Search for the cell housing the specified text and yield its [x, y] center coordinate. 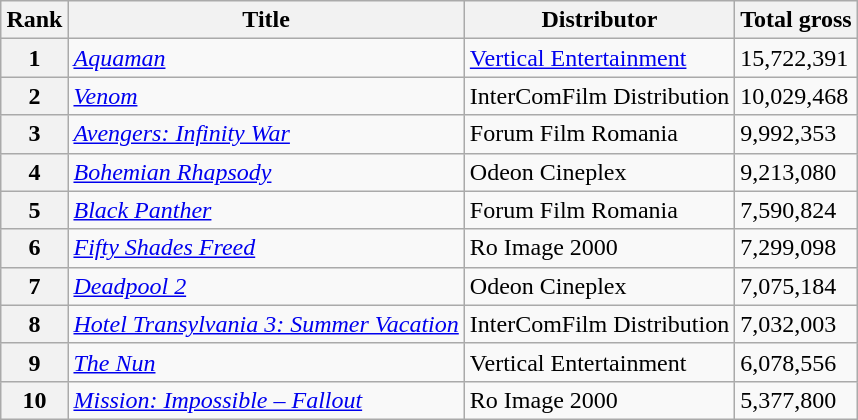
7,299,098 [796, 248]
6,078,556 [796, 362]
Bohemian Rhapsody [266, 172]
4 [34, 172]
7,032,003 [796, 324]
Hotel Transylvania 3: Summer Vacation [266, 324]
Avengers: Infinity War [266, 134]
6 [34, 248]
10 [34, 400]
8 [34, 324]
9,992,353 [796, 134]
Mission: Impossible – Fallout [266, 400]
Total gross [796, 20]
1 [34, 58]
The Nun [266, 362]
Title [266, 20]
15,722,391 [796, 58]
Distributor [599, 20]
3 [34, 134]
Aquaman [266, 58]
9 [34, 362]
10,029,468 [796, 96]
5 [34, 210]
7,590,824 [796, 210]
9,213,080 [796, 172]
Venom [266, 96]
Deadpool 2 [266, 286]
5,377,800 [796, 400]
Fifty Shades Freed [266, 248]
7,075,184 [796, 286]
7 [34, 286]
2 [34, 96]
Black Panther [266, 210]
Rank [34, 20]
